Search for the cell housing the specified text and yield its (x, y) center coordinate. 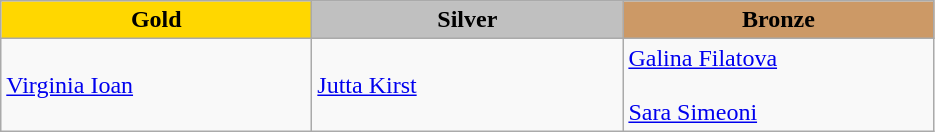
Gold (156, 20)
Bronze (778, 20)
Jutta Kirst (468, 85)
Virginia Ioan (156, 85)
Silver (468, 20)
Galina FilatovaSara Simeoni (778, 85)
